From the cell containing the given text, extract its center point as [X, Y] coordinate. 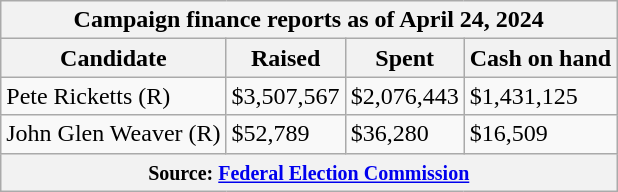
$16,509 [540, 134]
Source: Federal Election Commission [309, 172]
$2,076,443 [404, 96]
Cash on hand [540, 58]
$3,507,567 [286, 96]
$36,280 [404, 134]
Campaign finance reports as of April 24, 2024 [309, 20]
Pete Ricketts (R) [114, 96]
Candidate [114, 58]
$52,789 [286, 134]
Raised [286, 58]
$1,431,125 [540, 96]
Spent [404, 58]
John Glen Weaver (R) [114, 134]
